Output the (X, Y) coordinate of the center of the cell containing the given text.  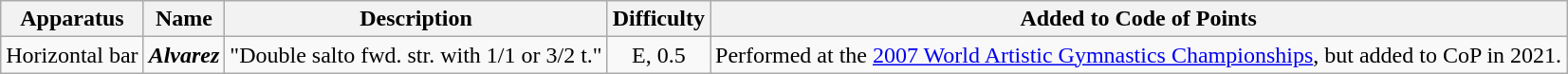
Added to Code of Points (1138, 19)
"Double salto fwd. str. with 1/1 or 3/2 t." (415, 55)
Description (415, 19)
Alvarez (184, 55)
Name (184, 19)
Performed at the 2007 World Artistic Gymnastics Championships, but added to CoP in 2021. (1138, 55)
Horizontal bar (72, 55)
Apparatus (72, 19)
E, 0.5 (658, 55)
Difficulty (658, 19)
